Locate the cell with the specified text and output its (x, y) center coordinate. 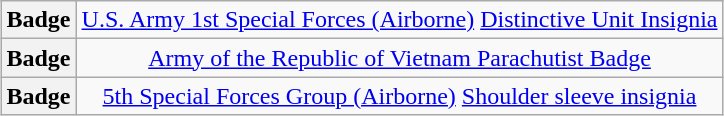
5th Special Forces Group (Airborne) Shoulder sleeve insignia (400, 96)
Army of the Republic of Vietnam Parachutist Badge (400, 58)
U.S. Army 1st Special Forces (Airborne) Distinctive Unit Insignia (400, 20)
